Locate the cell with the specified text and output its [X, Y] center coordinate. 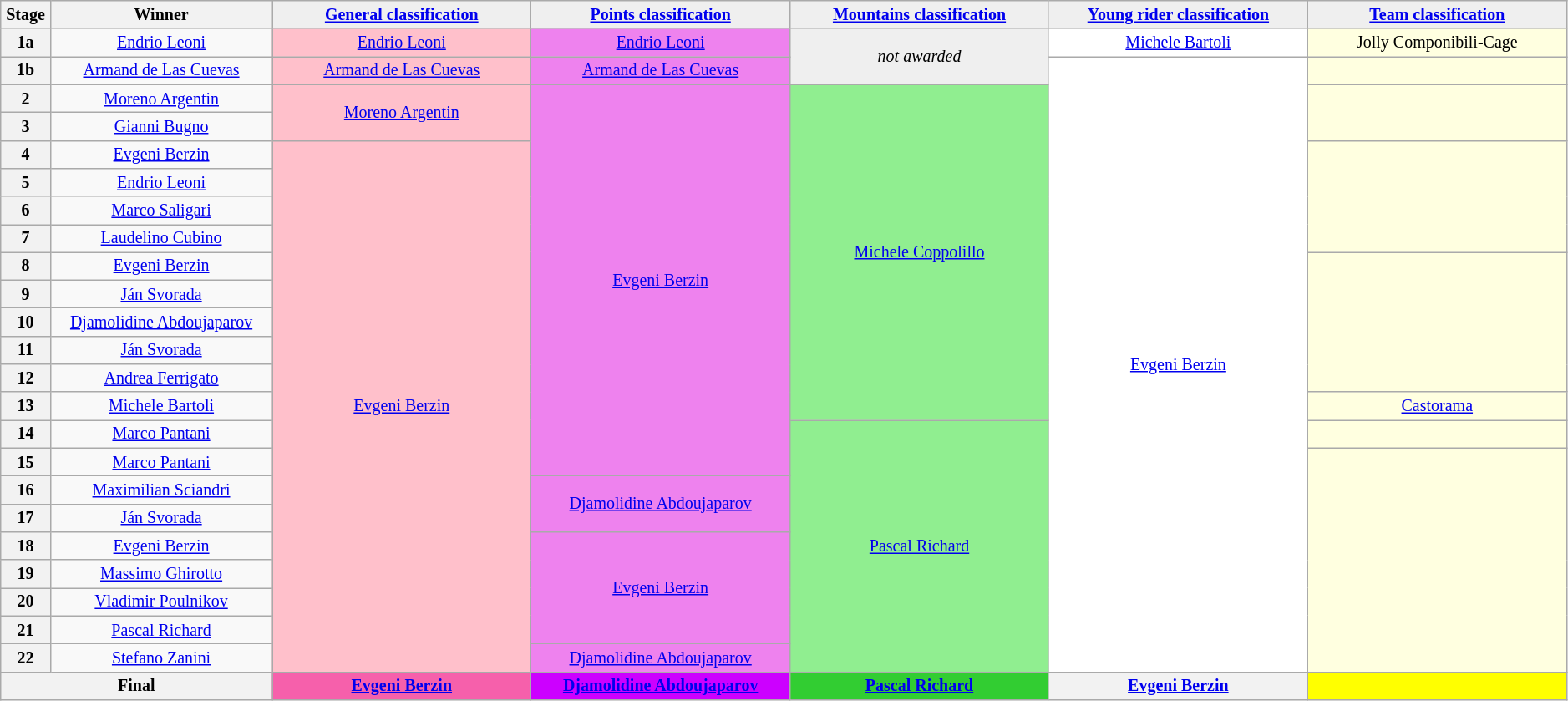
Stefano Zanini [161, 658]
Points classification [661, 15]
Michele Coppolillo [920, 252]
10 [26, 323]
Mountains classification [920, 15]
5 [26, 182]
1b [26, 70]
1a [26, 43]
Andrea Ferrigato [161, 378]
19 [26, 573]
General classification [402, 15]
15 [26, 463]
Gianni Bugno [161, 127]
9 [26, 294]
12 [26, 378]
11 [26, 351]
Maximilian Sciandri [161, 490]
21 [26, 630]
Stage [26, 15]
Vladimir Poulnikov [161, 602]
Team classification [1437, 15]
2 [26, 99]
Massimo Ghirotto [161, 573]
4 [26, 154]
14 [26, 434]
Winner [161, 15]
Laudelino Cubino [161, 239]
Young rider classification [1178, 15]
Final [137, 685]
6 [26, 211]
7 [26, 239]
16 [26, 490]
22 [26, 658]
Castorama [1437, 406]
18 [26, 546]
20 [26, 602]
13 [26, 406]
not awarded [920, 57]
Jolly Componibili-Cage [1437, 43]
17 [26, 518]
8 [26, 266]
Marco Saligari [161, 211]
3 [26, 127]
